Return the (x, y) coordinate for the center point of the cell that contains the specified text.  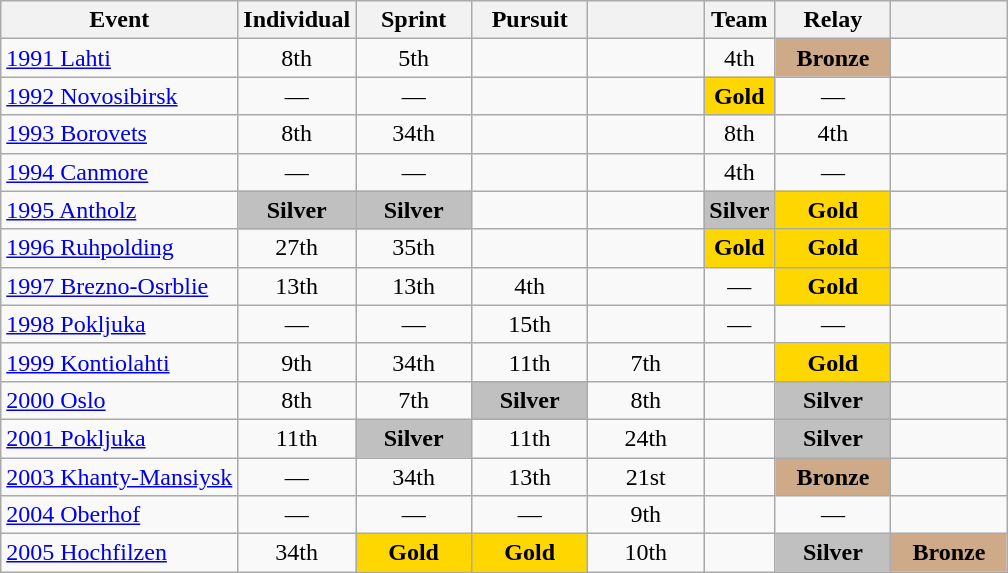
2005 Hochfilzen (120, 553)
10th (646, 553)
15th (530, 324)
1997 Brezno-Osrblie (120, 286)
Event (120, 20)
24th (646, 438)
Pursuit (530, 20)
1991 Lahti (120, 58)
Sprint (414, 20)
21st (646, 477)
1998 Pokljuka (120, 324)
Team (740, 20)
1995 Antholz (120, 210)
2001 Pokljuka (120, 438)
1994 Canmore (120, 172)
35th (414, 248)
1996 Ruhpolding (120, 248)
Relay (833, 20)
1992 Novosibirsk (120, 96)
27th (297, 248)
5th (414, 58)
1993 Borovets (120, 134)
2003 Khanty-Mansiysk (120, 477)
1999 Kontiolahti (120, 362)
2000 Oslo (120, 400)
Individual (297, 20)
2004 Oberhof (120, 515)
